Determine the [X, Y] coordinate at the center of the cell enclosing the given text.  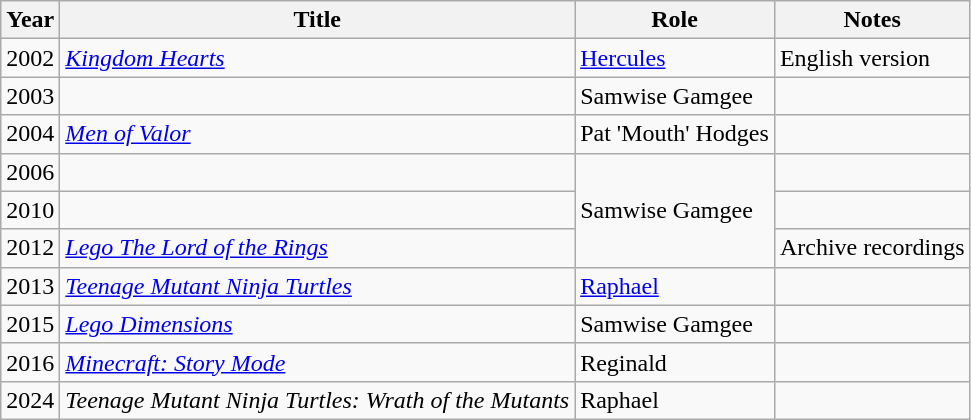
Lego The Lord of the Rings [318, 248]
Lego Dimensions [318, 324]
Men of Valor [318, 134]
2015 [30, 324]
2003 [30, 96]
Notes [872, 20]
Reginald [675, 362]
2012 [30, 248]
Kingdom Hearts [318, 58]
Minecraft: Story Mode [318, 362]
2024 [30, 400]
2002 [30, 58]
2013 [30, 286]
Title [318, 20]
2006 [30, 172]
2004 [30, 134]
2010 [30, 210]
English version [872, 58]
Archive recordings [872, 248]
2016 [30, 362]
Teenage Mutant Ninja Turtles: Wrath of the Mutants [318, 400]
Role [675, 20]
Year [30, 20]
Pat 'Mouth' Hodges [675, 134]
Hercules [675, 58]
Teenage Mutant Ninja Turtles [318, 286]
